Provide the (X, Y) coordinate of the cell's center where the given text is located.  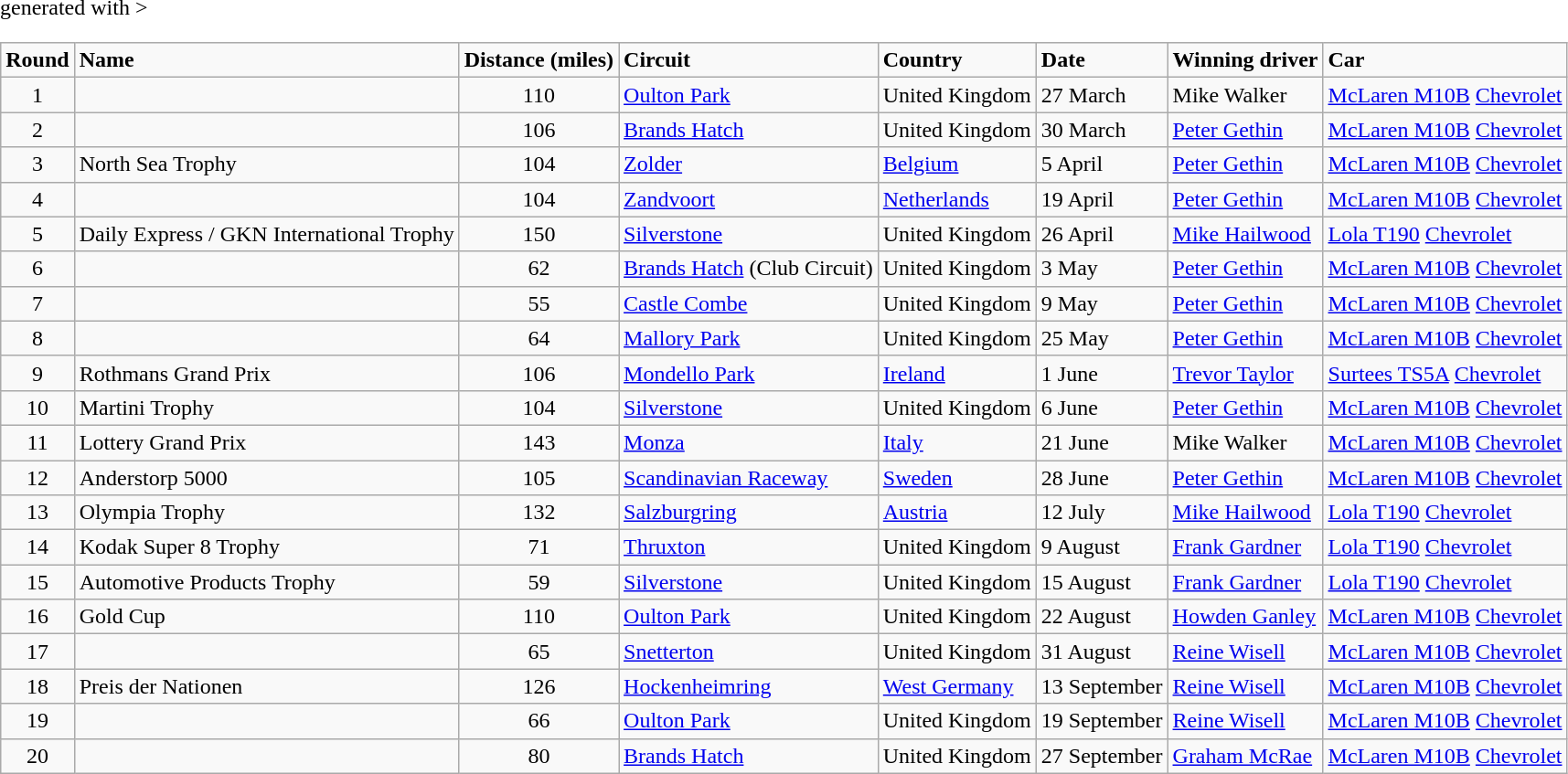
9 May (1102, 303)
4 (37, 199)
105 (539, 478)
Surtees TS5A Chevrolet (1445, 373)
Castle Combe (749, 303)
9 (37, 373)
Daily Express / GKN International Trophy (267, 234)
65 (539, 652)
Anderstorp 5000 (267, 478)
7 (37, 303)
Italy (956, 442)
8 (37, 338)
132 (539, 513)
Preis der Nationen (267, 686)
1 June (1102, 373)
Trevor Taylor (1245, 373)
5 April (1102, 164)
14 (37, 547)
19 April (1102, 199)
Mondello Park (749, 373)
Thruxton (749, 547)
Monza (749, 442)
Distance (miles) (539, 60)
Car (1445, 60)
15 August (1102, 582)
2 (37, 130)
66 (539, 721)
Howden Ganley (1245, 617)
Netherlands (956, 199)
Snetterton (749, 652)
Scandinavian Raceway (749, 478)
Martini Trophy (267, 408)
Mallory Park (749, 338)
16 (37, 617)
12 (37, 478)
11 (37, 442)
30 March (1102, 130)
22 August (1102, 617)
3 (37, 164)
Rothmans Grand Prix (267, 373)
55 (539, 303)
25 May (1102, 338)
Olympia Trophy (267, 513)
Hockenheimring (749, 686)
28 June (1102, 478)
17 (37, 652)
150 (539, 234)
26 April (1102, 234)
Lottery Grand Prix (267, 442)
Automotive Products Trophy (267, 582)
Brands Hatch (Club Circuit) (749, 269)
10 (37, 408)
Belgium (956, 164)
Country (956, 60)
6 June (1102, 408)
20 (37, 756)
19 September (1102, 721)
1 (37, 95)
27 September (1102, 756)
North Sea Trophy (267, 164)
3 May (1102, 269)
Kodak Super 8 Trophy (267, 547)
21 June (1102, 442)
143 (539, 442)
Name (267, 60)
59 (539, 582)
62 (539, 269)
126 (539, 686)
Graham McRae (1245, 756)
West Germany (956, 686)
13 September (1102, 686)
19 (37, 721)
Sweden (956, 478)
31 August (1102, 652)
Austria (956, 513)
71 (539, 547)
13 (37, 513)
18 (37, 686)
6 (37, 269)
Winning driver (1245, 60)
64 (539, 338)
Zolder (749, 164)
5 (37, 234)
Zandvoort (749, 199)
Date (1102, 60)
Salzburgring (749, 513)
12 July (1102, 513)
15 (37, 582)
Gold Cup (267, 617)
Ireland (956, 373)
27 March (1102, 95)
9 August (1102, 547)
Circuit (749, 60)
Round (37, 60)
80 (539, 756)
